From the cell containing the given text, extract its center point as (X, Y) coordinate. 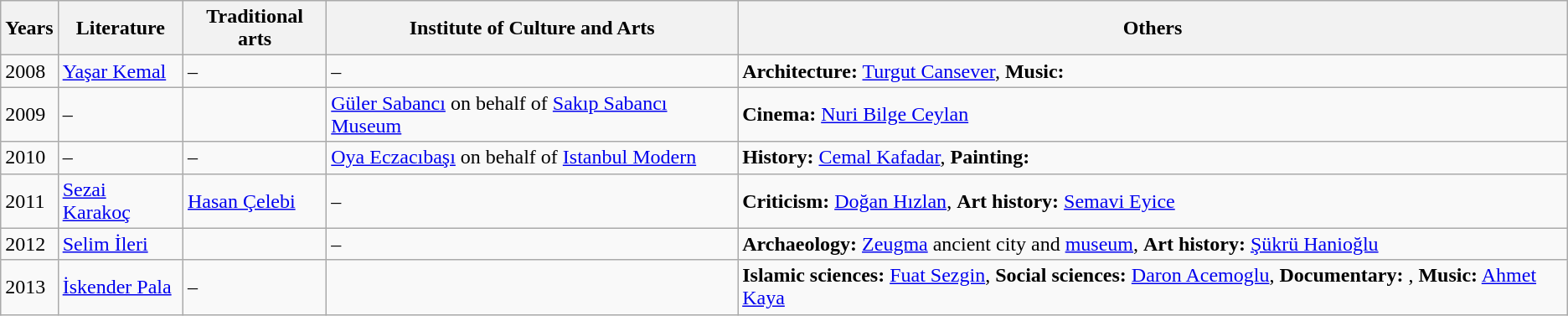
Islamic sciences: Fuat Sezgin, Social sciences: Daron Acemoglu, Documentary: , Music: Ahmet Kaya (1153, 287)
Literature (121, 28)
Güler Sabancı on behalf of Sakıp Sabancı Museum (533, 114)
2010 (29, 158)
Institute of Culture and Arts (533, 28)
2012 (29, 244)
Criticism: Doğan Hızlan, Art history: Semavi Eyice (1153, 201)
History: Cemal Kafadar, Painting: (1153, 158)
Architecture: Turgut Cansever, Music: (1153, 71)
Selim İleri (121, 244)
Archaeology: Zeugma ancient city and museum, Art history: Şükrü Hanioğlu (1153, 244)
Years (29, 28)
Hasan Çelebi (255, 201)
Cinema: Nuri Bilge Ceylan (1153, 114)
2013 (29, 287)
Yaşar Kemal (121, 71)
Oya Eczacıbaşı on behalf of Istanbul Modern (533, 158)
2009 (29, 114)
İskender Pala (121, 287)
Sezai Karakoç (121, 201)
2011 (29, 201)
Others (1153, 28)
2008 (29, 71)
Traditional arts (255, 28)
